Search for the cell housing the specified text and yield its (X, Y) center coordinate. 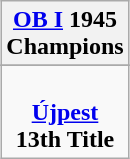
Újpest13th Title (65, 112)
OB I 1945Champions (65, 34)
